Locate the cell with the specified text and output its (X, Y) center coordinate. 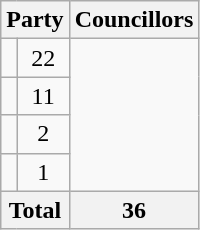
2 (43, 134)
1 (43, 172)
36 (134, 210)
Party (35, 20)
Total (35, 210)
22 (43, 58)
11 (43, 96)
Councillors (134, 20)
